From the cell containing the given text, extract its center point as [x, y] coordinate. 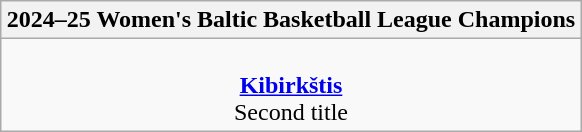
KibirkštisSecond title [290, 85]
2024–25 Women's Baltic Basketball League Champions [290, 20]
